Provide the (x, y) coordinate of the cell's center where the given text is located.  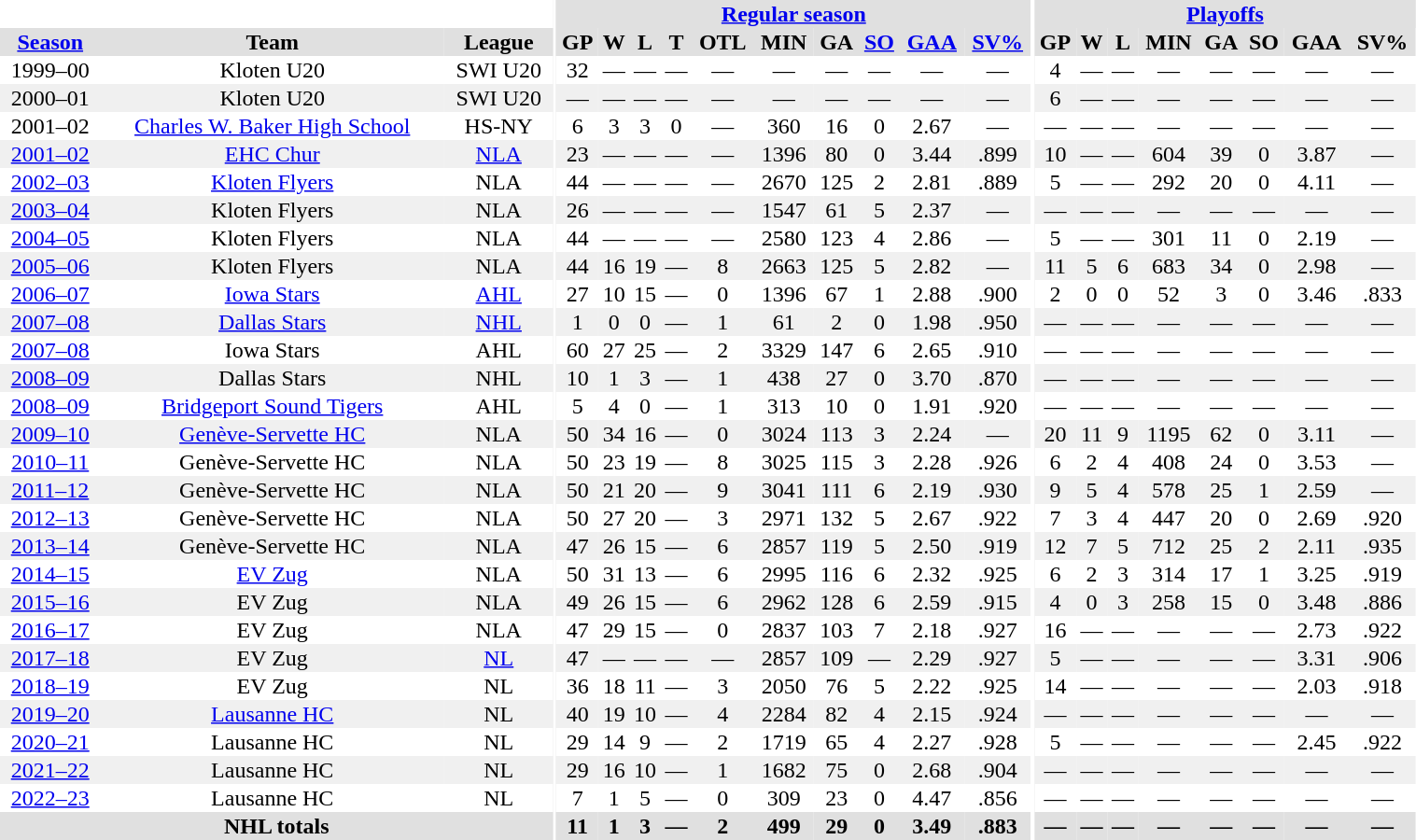
2005–06 (50, 266)
80 (836, 154)
683 (1169, 266)
2.88 (932, 294)
2013–14 (50, 546)
147 (836, 350)
.889 (997, 182)
3.11 (1317, 434)
.918 (1382, 686)
128 (836, 602)
.870 (997, 378)
2.29 (932, 658)
.904 (997, 770)
2.81 (932, 182)
.928 (997, 742)
2021–22 (50, 770)
Charles W. Baker High School (273, 126)
17 (1221, 574)
116 (836, 574)
2.69 (1317, 518)
3.53 (1317, 462)
309 (784, 798)
21 (614, 490)
Bridgeport Sound Tigers (273, 406)
OTL (722, 42)
3041 (784, 490)
258 (1169, 602)
.899 (997, 154)
2580 (784, 238)
2.86 (932, 238)
119 (836, 546)
2018–19 (50, 686)
3.48 (1317, 602)
.935 (1382, 546)
115 (836, 462)
360 (784, 126)
3329 (784, 350)
3.87 (1317, 154)
2022–23 (50, 798)
2.73 (1317, 630)
2015–16 (50, 602)
132 (836, 518)
.886 (1382, 602)
103 (836, 630)
3.70 (932, 378)
292 (1169, 182)
2012–13 (50, 518)
2.82 (932, 266)
Playoffs (1225, 14)
123 (836, 238)
.856 (997, 798)
111 (836, 490)
.833 (1382, 294)
2.68 (932, 770)
2014–15 (50, 574)
2003–04 (50, 210)
.906 (1382, 658)
447 (1169, 518)
EHC Chur (273, 154)
1195 (1169, 434)
2.98 (1317, 266)
2962 (784, 602)
4.11 (1317, 182)
18 (614, 686)
1547 (784, 210)
2.32 (932, 574)
3.44 (932, 154)
.926 (997, 462)
Regular season (793, 14)
2017–18 (50, 658)
2.45 (1317, 742)
313 (784, 406)
49 (577, 602)
2.18 (932, 630)
T (676, 42)
2011–12 (50, 490)
604 (1169, 154)
65 (836, 742)
3025 (784, 462)
109 (836, 658)
113 (836, 434)
2010–11 (50, 462)
1999–00 (50, 70)
2.37 (932, 210)
1.91 (932, 406)
60 (577, 350)
1.98 (932, 322)
36 (577, 686)
.900 (997, 294)
2016–17 (50, 630)
76 (836, 686)
40 (577, 714)
2009–10 (50, 434)
13 (644, 574)
2000–01 (50, 98)
Season (50, 42)
24 (1221, 462)
2.22 (932, 686)
4.47 (932, 798)
2019–20 (50, 714)
.910 (997, 350)
2002–03 (50, 182)
3.25 (1317, 574)
301 (1169, 238)
Team (273, 42)
3.31 (1317, 658)
2020–21 (50, 742)
2.11 (1317, 546)
2670 (784, 182)
75 (836, 770)
2.27 (932, 742)
2.65 (932, 350)
314 (1169, 574)
31 (614, 574)
.883 (997, 826)
.950 (997, 322)
67 (836, 294)
438 (784, 378)
League (498, 42)
2837 (784, 630)
NHL totals (276, 826)
3.49 (932, 826)
39 (1221, 154)
2284 (784, 714)
.930 (997, 490)
408 (1169, 462)
HS-NY (498, 126)
52 (1169, 294)
2971 (784, 518)
82 (836, 714)
3024 (784, 434)
2004–05 (50, 238)
2663 (784, 266)
2.28 (932, 462)
.924 (997, 714)
712 (1169, 546)
499 (784, 826)
1719 (784, 742)
32 (577, 70)
578 (1169, 490)
1682 (784, 770)
2.50 (932, 546)
12 (1055, 546)
2006–07 (50, 294)
62 (1221, 434)
.915 (997, 602)
2.24 (932, 434)
3.46 (1317, 294)
2.03 (1317, 686)
2.15 (932, 714)
2050 (784, 686)
2995 (784, 574)
